From the cell containing the given text, extract its center point as (x, y) coordinate. 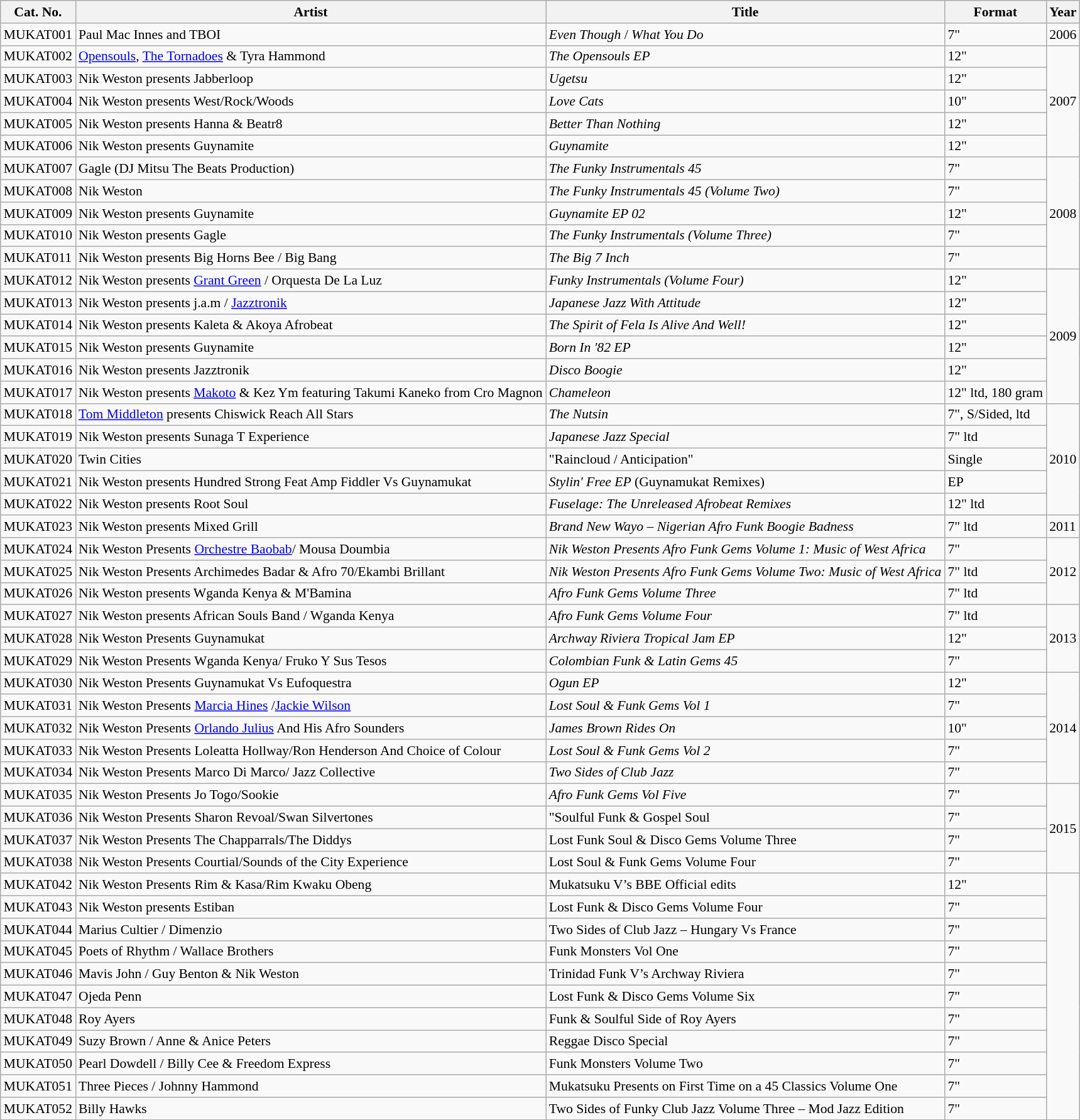
Lost Funk & Disco Gems Volume Four (745, 907)
MUKAT044 (38, 930)
James Brown Rides On (745, 728)
Nik Weston Presents Archimedes Badar & Afro 70/Ekambi Brillant (310, 572)
MUKAT046 (38, 974)
Format (995, 12)
Opensouls, The Tornadoes & Tyra Hammond (310, 57)
Nik Weston Presents Courtial/Sounds of the City Experience (310, 862)
MUKAT008 (38, 191)
MUKAT032 (38, 728)
12" ltd, 180 gram (995, 393)
EP (995, 482)
MUKAT030 (38, 683)
Nik Weston Presents Guynamukat Vs Eufoquestra (310, 683)
Paul Mac Innes and TBOI (310, 35)
Nik Weston presents Mixed Grill (310, 527)
Nik Weston Presents Orlando Julius And His Afro Sounders (310, 728)
2006 (1063, 35)
Nik Weston presents Jabberloop (310, 79)
Disco Boogie (745, 370)
MUKAT033 (38, 751)
Ogun EP (745, 683)
Ugetsu (745, 79)
Three Pieces / Johnny Hammond (310, 1086)
Nik Weston presents Estiban (310, 907)
Title (745, 12)
Nik Weston presents African Souls Band / Wganda Kenya (310, 616)
MUKAT031 (38, 706)
Lost Soul & Funk Gems Vol 1 (745, 706)
MUKAT022 (38, 504)
MUKAT018 (38, 415)
Nik Weston presents Sunaga T Experience (310, 437)
Funk & Soulful Side of Roy Ayers (745, 1019)
Born In '82 EP (745, 348)
2009 (1063, 337)
Lost Funk Soul & Disco Gems Volume Three (745, 840)
Suzy Brown / Anne & Anice Peters (310, 1041)
Afro Funk Gems Vol Five (745, 795)
Nik Weston presents Wganda Kenya & M'Bamina (310, 594)
Japanese Jazz With Attitude (745, 303)
MUKAT012 (38, 281)
Nik Weston Presents Loleatta Hollway/Ron Henderson And Choice of Colour (310, 751)
Cat. No. (38, 12)
2011 (1063, 527)
Brand New Wayo – Nigerian Afro Funk Boogie Badness (745, 527)
Nik Weston Presents Afro Funk Gems Volume 1: Music of West Africa (745, 549)
Lost Soul & Funk Gems Vol 2 (745, 751)
The Opensouls EP (745, 57)
MUKAT021 (38, 482)
Colombian Funk & Latin Gems 45 (745, 661)
Two Sides of Funky Club Jazz Volume Three – Mod Jazz Edition (745, 1109)
2007 (1063, 101)
Nik Weston presents Makoto & Kez Ym featuring Takumi Kaneko from Cro Magnon (310, 393)
MUKAT025 (38, 572)
Nik Weston (310, 191)
MUKAT005 (38, 124)
MUKAT014 (38, 325)
MUKAT050 (38, 1064)
Nik Weston presents Hanna & Beatr8 (310, 124)
Nik Weston presents j.a.m / Jazztronik (310, 303)
MUKAT007 (38, 169)
Marius Cultier / Dimenzio (310, 930)
Nik Weston presents Jazztronik (310, 370)
Pearl Dowdell / Billy Cee & Freedom Express (310, 1064)
MUKAT043 (38, 907)
MUKAT049 (38, 1041)
MUKAT006 (38, 146)
Year (1063, 12)
MUKAT052 (38, 1109)
MUKAT016 (38, 370)
Twin Cities (310, 460)
Mavis John / Guy Benton & Nik Weston (310, 974)
2015 (1063, 829)
Nik Weston presents Big Horns Bee / Big Bang (310, 258)
Lost Funk & Disco Gems Volume Six (745, 997)
Tom Middleton presents Chiswick Reach All Stars (310, 415)
Nik Weston Presents Sharon Revoal/Swan Silvertones (310, 818)
"Raincloud / Anticipation" (745, 460)
MUKAT037 (38, 840)
MUKAT028 (38, 639)
MUKAT011 (38, 258)
MUKAT036 (38, 818)
Love Cats (745, 102)
7", S/Sided, ltd (995, 415)
2013 (1063, 638)
MUKAT035 (38, 795)
MUKAT047 (38, 997)
MUKAT015 (38, 348)
Roy Ayers (310, 1019)
Artist (310, 12)
Nik Weston presents Gagle (310, 236)
Nik Weston Presents Marco Di Marco/ Jazz Collective (310, 773)
MUKAT019 (38, 437)
MUKAT024 (38, 549)
MUKAT042 (38, 885)
Stylin' Free EP (Guynamukat Remixes) (745, 482)
Nik Weston presents Hundred Strong Feat Amp Fiddler Vs Guynamukat (310, 482)
MUKAT001 (38, 35)
MUKAT003 (38, 79)
Afro Funk Gems Volume Four (745, 616)
Trinidad Funk V’s Archway Riviera (745, 974)
Japanese Jazz Special (745, 437)
The Nutsin (745, 415)
Nik Weston Presents Afro Funk Gems Volume Two: Music of West Africa (745, 572)
Reggae Disco Special (745, 1041)
Two Sides of Club Jazz (745, 773)
Nik Weston Presents Rim & Kasa/Rim Kwaku Obeng (310, 885)
Nik Weston presents Kaleta & Akoya Afrobeat (310, 325)
MUKAT002 (38, 57)
2010 (1063, 459)
Nik Weston Presents Jo Togo/Sookie (310, 795)
"Soulful Funk & Gospel Soul (745, 818)
MUKAT004 (38, 102)
MUKAT023 (38, 527)
Better Than Nothing (745, 124)
The Spirit of Fela Is Alive And Well! (745, 325)
MUKAT051 (38, 1086)
Archway Riviera Tropical Jam EP (745, 639)
MUKAT034 (38, 773)
12" ltd (995, 504)
Even Though / What You Do (745, 35)
Nik Weston presents West/Rock/Woods (310, 102)
The Funky Instrumentals 45 (745, 169)
Nik Weston presents Grant Green / Orquesta De La Luz (310, 281)
Chameleon (745, 393)
Funk Monsters Vol One (745, 952)
Two Sides of Club Jazz – Hungary Vs France (745, 930)
Billy Hawks (310, 1109)
MUKAT020 (38, 460)
Nik Weston Presents Guynamukat (310, 639)
The Funky Instrumentals 45 (Volume Two) (745, 191)
Funky Instrumentals (Volume Four) (745, 281)
Nik Weston Presents Marcia Hines /Jackie Wilson (310, 706)
Ojeda Penn (310, 997)
MUKAT013 (38, 303)
The Big 7 Inch (745, 258)
MUKAT009 (38, 214)
Poets of Rhythm / Wallace Brothers (310, 952)
Guynamite EP 02 (745, 214)
Nik Weston presents Root Soul (310, 504)
Afro Funk Gems Volume Three (745, 594)
MUKAT027 (38, 616)
MUKAT038 (38, 862)
MUKAT045 (38, 952)
Fuselage: The Unreleased Afrobeat Remixes (745, 504)
Mukatsuku V’s BBE Official edits (745, 885)
MUKAT010 (38, 236)
MUKAT026 (38, 594)
Mukatsuku Presents on First Time on a 45 Classics Volume One (745, 1086)
Guynamite (745, 146)
Nik Weston Presents Orchestre Baobab/ Mousa Doumbia (310, 549)
MUKAT029 (38, 661)
Funk Monsters Volume Two (745, 1064)
MUKAT048 (38, 1019)
Single (995, 460)
Nik Weston Presents Wganda Kenya/ Fruko Y Sus Tesos (310, 661)
Gagle (DJ Mitsu The Beats Production) (310, 169)
The Funky Instrumentals (Volume Three) (745, 236)
Nik Weston Presents The Chapparrals/The Diddys (310, 840)
MUKAT017 (38, 393)
Lost Soul & Funk Gems Volume Four (745, 862)
2012 (1063, 572)
2008 (1063, 214)
2014 (1063, 728)
